For the text-containing cell, return its midpoint in (x, y) coordinate format. 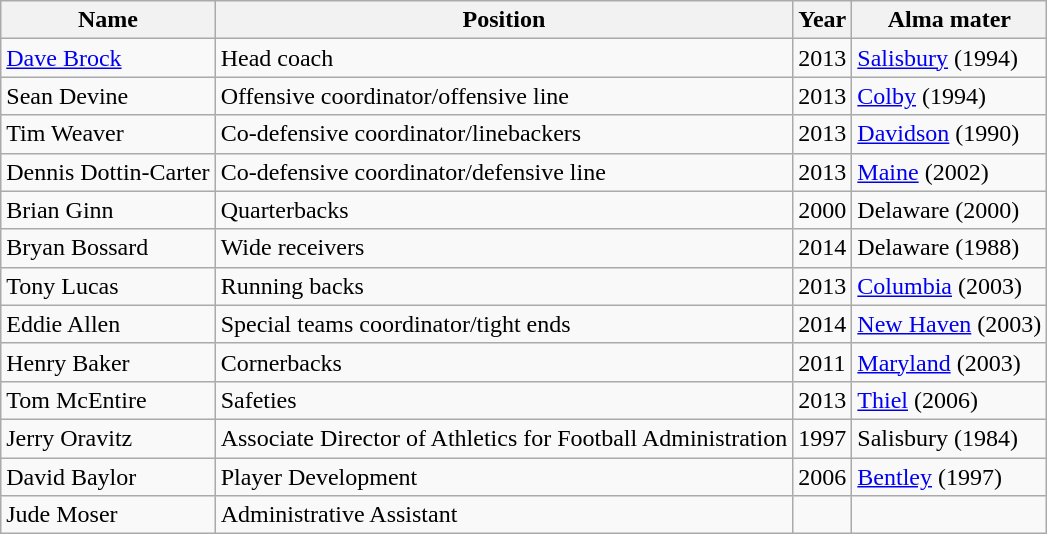
Thiel (2006) (950, 400)
1997 (822, 438)
Delaware (1988) (950, 248)
Colby (1994) (950, 96)
Columbia (2003) (950, 286)
Co-defensive coordinator/defensive line (504, 172)
Salisbury (1984) (950, 438)
Tom McEntire (108, 400)
Eddie Allen (108, 324)
Year (822, 20)
2006 (822, 477)
Alma mater (950, 20)
Dave Brock (108, 58)
Davidson (1990) (950, 134)
Maine (2002) (950, 172)
Salisbury (1994) (950, 58)
Henry Baker (108, 362)
Bentley (1997) (950, 477)
Running backs (504, 286)
Player Development (504, 477)
Quarterbacks (504, 210)
Name (108, 20)
2011 (822, 362)
Brian Ginn (108, 210)
Tim Weaver (108, 134)
Offensive coordinator/offensive line (504, 96)
David Baylor (108, 477)
Maryland (2003) (950, 362)
Cornerbacks (504, 362)
Administrative Assistant (504, 515)
Dennis Dottin-Carter (108, 172)
Delaware (2000) (950, 210)
Position (504, 20)
Head coach (504, 58)
Wide receivers (504, 248)
Co-defensive coordinator/linebackers (504, 134)
New Haven (2003) (950, 324)
Sean Devine (108, 96)
Jerry Oravitz (108, 438)
Safeties (504, 400)
Jude Moser (108, 515)
Bryan Bossard (108, 248)
2000 (822, 210)
Associate Director of Athletics for Football Administration (504, 438)
Tony Lucas (108, 286)
Special teams coordinator/tight ends (504, 324)
